Determine the [x, y] coordinate at the center of the cell enclosing the given text.  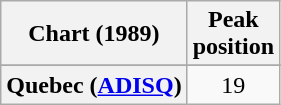
Quebec (ADISQ) [94, 85]
Peakposition [233, 34]
19 [233, 85]
Chart (1989) [94, 34]
